Extract the (X, Y) coordinate from the center of the cell holding the provided text.  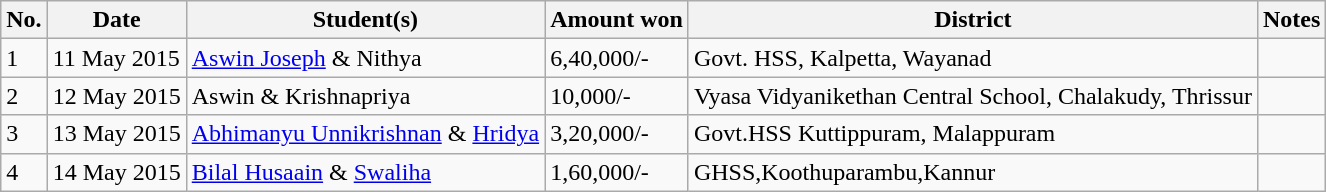
Vyasa Vidyanikethan Central School, Chalakudy, Thrissur (972, 96)
3,20,000/- (617, 134)
Notes (1291, 20)
10,000/- (617, 96)
Amount won (617, 20)
Date (116, 20)
1,60,000/- (617, 172)
GHSS,Koothuparambu,Kannur (972, 172)
2 (24, 96)
12 May 2015 (116, 96)
11 May 2015 (116, 58)
1 (24, 58)
4 (24, 172)
Aswin & Krishnapriya (365, 96)
6,40,000/- (617, 58)
Bilal Husaain & Swaliha (365, 172)
3 (24, 134)
Aswin Joseph & Nithya (365, 58)
Govt. HSS, Kalpetta, Wayanad (972, 58)
No. (24, 20)
Govt.HSS Kuttippuram, Malappuram (972, 134)
13 May 2015 (116, 134)
District (972, 20)
14 May 2015 (116, 172)
Abhimanyu Unnikrishnan & Hridya (365, 134)
Student(s) (365, 20)
